Find where the given text appears and provide that cell's center as [X, Y] coordinate. 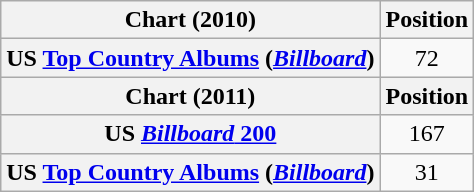
Chart (2011) [190, 96]
31 [427, 172]
US Billboard 200 [190, 134]
72 [427, 58]
Chart (2010) [190, 20]
167 [427, 134]
